Find where the given text appears and provide that cell's center as (x, y) coordinate. 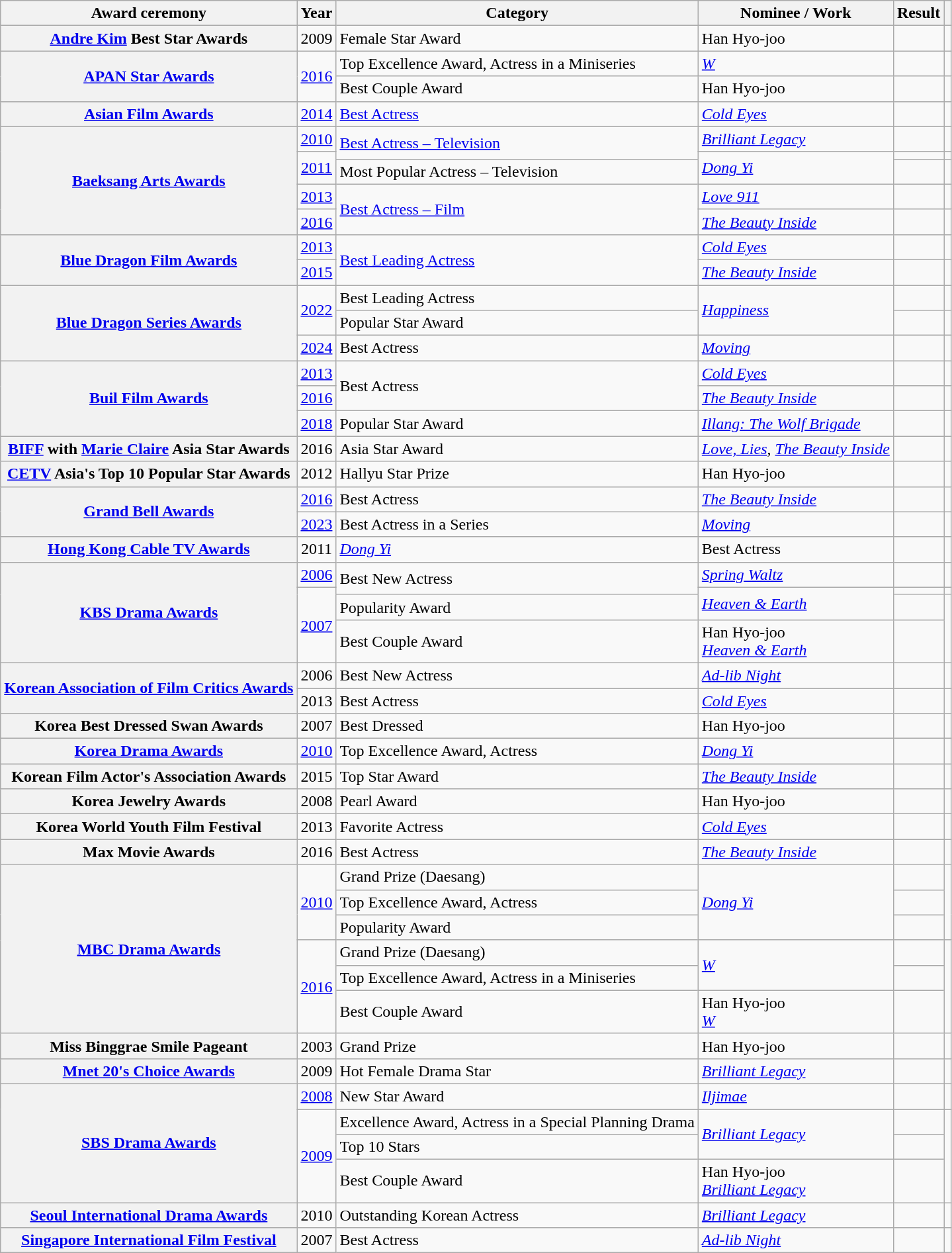
KBS Drama Awards (149, 612)
2018 (316, 424)
Blue Dragon Series Awards (149, 322)
2024 (316, 348)
Korean Association of Film Critics Awards (149, 688)
Top 10 Stars (517, 1147)
Outstanding Korean Actress (517, 1215)
Seoul International Drama Awards (149, 1215)
MBC Drama Awards (149, 949)
2014 (316, 114)
APAN Star Awards (149, 76)
Top Star Award (517, 776)
Category (517, 13)
SBS Drama Awards (149, 1142)
Happiness (795, 310)
BIFF with Marie Claire Asia Star Awards (149, 449)
Spring Waltz (795, 575)
Buil Film Awards (149, 398)
Result (918, 13)
Asia Star Award (517, 449)
Hot Female Drama Star (517, 1071)
Illang: The Wolf Brigade (795, 424)
Miss Binggrae Smile Pageant (149, 1046)
Korean Film Actor's Association Awards (149, 776)
2023 (316, 524)
Pearl Award (517, 802)
Korea World Youth Film Festival (149, 827)
Love 911 (795, 197)
Best Actress in a Series (517, 524)
Female Star Award (517, 38)
Hallyu Star Prize (517, 474)
Asian Film Awards (149, 114)
2003 (316, 1046)
Han Hyo-joo Brilliant Legacy (795, 1181)
Korea Best Dressed Swan Awards (149, 726)
Hong Kong Cable TV Awards (149, 549)
Grand Prize (517, 1046)
Korea Drama Awards (149, 751)
Excellence Award, Actress in a Special Planning Drama (517, 1122)
Han Hyo-joo Heaven & Earth (795, 641)
Year (316, 13)
Iljimae (795, 1096)
Singapore International Film Festival (149, 1240)
Best Dressed (517, 726)
Mnet 20's Choice Awards (149, 1071)
Love, Lies, The Beauty Inside (795, 449)
Most Popular Actress – Television (517, 171)
Favorite Actress (517, 827)
New Star Award (517, 1096)
Best Actress – Film (517, 209)
2022 (316, 310)
Andre Kim Best Star Awards (149, 38)
Award ceremony (149, 13)
CETV Asia's Top 10 Popular Star Awards (149, 474)
Baeksang Arts Awards (149, 180)
Nominee / Work (795, 13)
Best Actress – Television (517, 143)
Heaven & Earth (795, 604)
Korea Jewelry Awards (149, 802)
2012 (316, 474)
Blue Dragon Film Awards (149, 259)
Han Hyo-joo W (795, 1011)
Max Movie Awards (149, 852)
Grand Bell Awards (149, 512)
